Determine the (X, Y) coordinate at the center of the cell enclosing the given text.  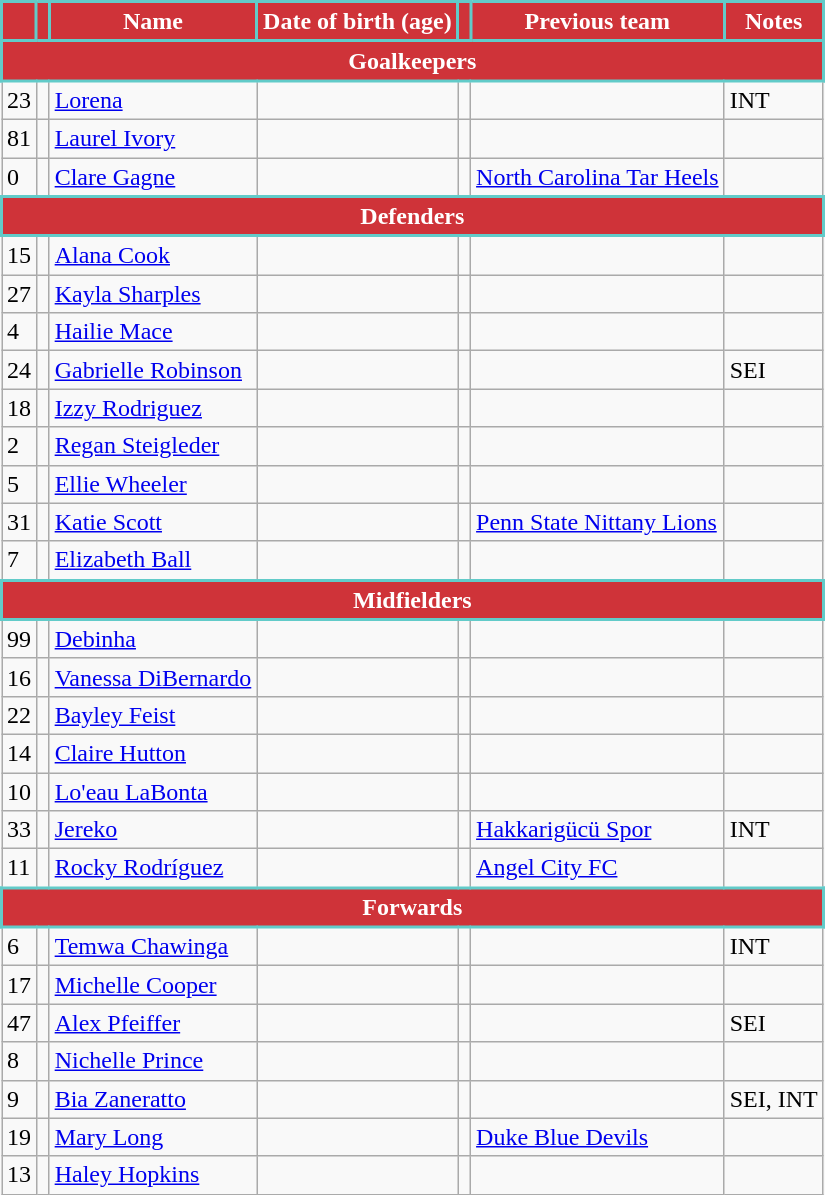
18 (20, 408)
Vanessa DiBernardo (153, 677)
Notes (774, 22)
13 (20, 1175)
7 (20, 560)
Hakkarigücü Spor (598, 830)
4 (20, 332)
Kayla Sharples (153, 294)
5 (20, 484)
17 (20, 985)
Jereko (153, 830)
Regan Steigleder (153, 446)
Midfielders (413, 600)
Lorena (153, 100)
Temwa Chawinga (153, 946)
Gabrielle Robinson (153, 370)
10 (20, 791)
19 (20, 1137)
Angel City FC (598, 868)
Laurel Ivory (153, 138)
Duke Blue Devils (598, 1137)
2 (20, 446)
Previous team (598, 22)
22 (20, 715)
24 (20, 370)
27 (20, 294)
Clare Gagne (153, 178)
16 (20, 677)
9 (20, 1099)
Michelle Cooper (153, 985)
Claire Hutton (153, 753)
99 (20, 640)
Katie Scott (153, 522)
8 (20, 1061)
Rocky Rodríguez (153, 868)
31 (20, 522)
33 (20, 830)
Alana Cook (153, 256)
Forwards (413, 907)
81 (20, 138)
Penn State Nittany Lions (598, 522)
Date of birth (age) (358, 22)
6 (20, 946)
Hailie Mace (153, 332)
Lo'eau LaBonta (153, 791)
11 (20, 868)
Bayley Feist (153, 715)
North Carolina Tar Heels (598, 178)
Haley Hopkins (153, 1175)
Name (153, 22)
0 (20, 178)
47 (20, 1023)
Debinha (153, 640)
Alex Pfeiffer (153, 1023)
Nichelle Prince (153, 1061)
15 (20, 256)
Ellie Wheeler (153, 484)
14 (20, 753)
Goalkeepers (413, 61)
Izzy Rodriguez (153, 408)
Elizabeth Ball (153, 560)
Mary Long (153, 1137)
Bia Zaneratto (153, 1099)
Defenders (413, 216)
23 (20, 100)
SEI, INT (774, 1099)
